Output the [X, Y] coordinate of the center of the cell containing the given text.  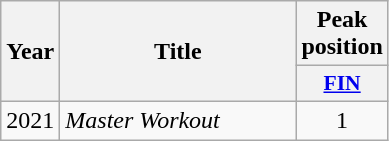
FIN [342, 84]
Title [178, 52]
2021 [30, 120]
Peak position [342, 34]
1 [342, 120]
Year [30, 52]
Master Workout [178, 120]
